Locate the cell with the specified text and output its [x, y] center coordinate. 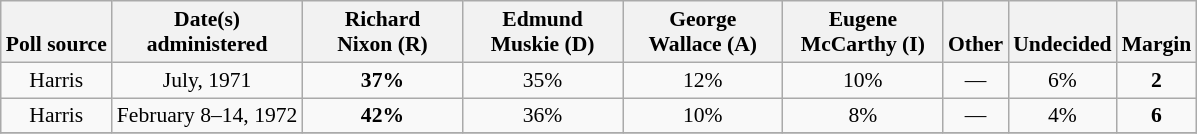
Undecided [1062, 32]
Margin [1157, 32]
6 [1157, 116]
Date(s)administered [208, 32]
35% [543, 80]
8% [863, 116]
42% [382, 116]
Other [976, 32]
Poll source [56, 32]
37% [382, 80]
July, 1971 [208, 80]
GeorgeWallace (A) [703, 32]
RichardNixon (R) [382, 32]
EdmundMuskie (D) [543, 32]
February 8–14, 1972 [208, 116]
EugeneMcCarthy (I) [863, 32]
2 [1157, 80]
36% [543, 116]
12% [703, 80]
4% [1062, 116]
6% [1062, 80]
